Scan for the cell matching the given text and deliver its (x, y) coordinate at center. 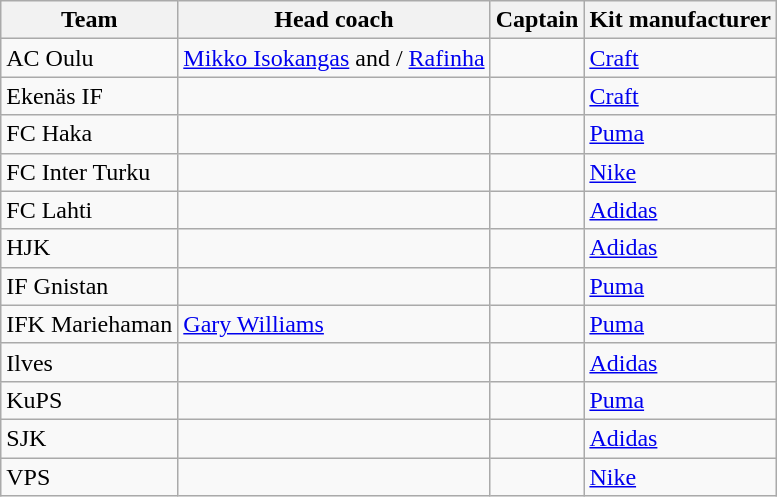
Mikko Isokangas and / Rafinha (334, 58)
KuPS (90, 400)
IF Gnistan (90, 286)
Ilves (90, 362)
IFK Mariehaman (90, 324)
FC Inter Turku (90, 172)
Head coach (334, 20)
FC Lahti (90, 210)
AC Oulu (90, 58)
FC Haka (90, 134)
SJK (90, 438)
VPS (90, 477)
Team (90, 20)
Gary Williams (334, 324)
HJK (90, 248)
Captain (537, 20)
Ekenäs IF (90, 96)
Kit manufacturer (680, 20)
